Find where the given text appears and provide that cell's center as (x, y) coordinate. 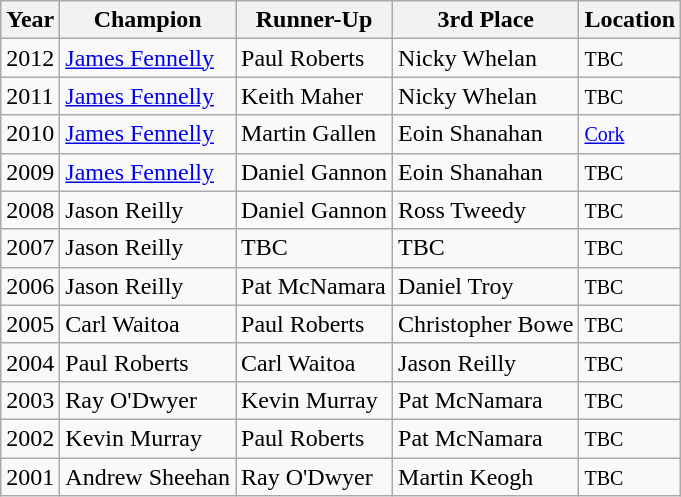
Location (630, 20)
2010 (30, 134)
Ross Tweedy (486, 210)
2004 (30, 362)
2011 (30, 96)
Martin Keogh (486, 477)
2002 (30, 438)
3rd Place (486, 20)
2006 (30, 286)
2003 (30, 400)
2012 (30, 58)
2008 (30, 210)
Year (30, 20)
Cork (630, 134)
2009 (30, 172)
Keith Maher (314, 96)
Martin Gallen (314, 134)
Christopher Bowe (486, 324)
2007 (30, 248)
Andrew Sheehan (148, 477)
2005 (30, 324)
Runner-Up (314, 20)
Daniel Troy (486, 286)
2001 (30, 477)
Champion (148, 20)
